Locate the cell with the specified text and output its [X, Y] center coordinate. 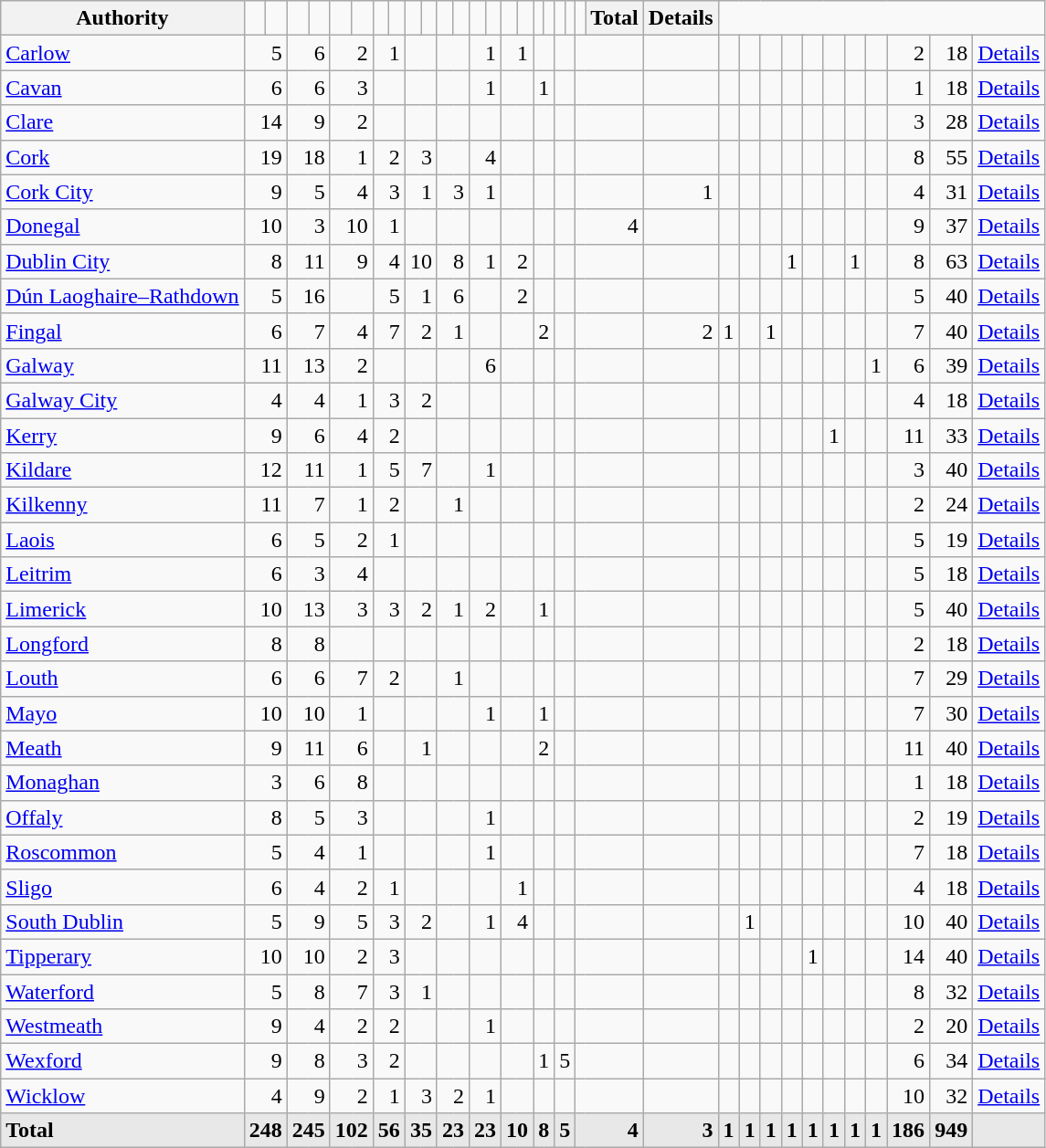
55 [952, 157]
37 [952, 226]
Carlow [122, 53]
245 [309, 1131]
16 [309, 296]
Meath [122, 748]
Westmeath [122, 1027]
20 [952, 1027]
Longford [122, 644]
28 [952, 122]
Wicklow [122, 1096]
Dún Laoghaire–Rathdown [122, 296]
35 [420, 1131]
Louth [122, 679]
Cork City [122, 192]
Fingal [122, 331]
63 [952, 261]
Galway [122, 365]
Waterford [122, 991]
33 [952, 436]
34 [952, 1061]
29 [952, 679]
Monaghan [122, 783]
Limerick [122, 609]
Tipperary [122, 956]
Authority [122, 18]
Kilkenny [122, 505]
102 [351, 1131]
949 [952, 1131]
Mayo [122, 713]
Leitrim [122, 574]
Sligo [122, 887]
186 [908, 1131]
Galway City [122, 400]
39 [952, 365]
Cavan [122, 88]
Kerry [122, 436]
31 [952, 192]
Offaly [122, 817]
Clare [122, 122]
Kildare [122, 470]
30 [952, 713]
Dublin City [122, 261]
Donegal [122, 226]
Cork [122, 157]
24 [952, 505]
Laois [122, 540]
Wexford [122, 1061]
12 [265, 470]
56 [389, 1131]
248 [265, 1131]
South Dublin [122, 922]
Roscommon [122, 852]
